Search for the cell housing the specified text and yield its [X, Y] center coordinate. 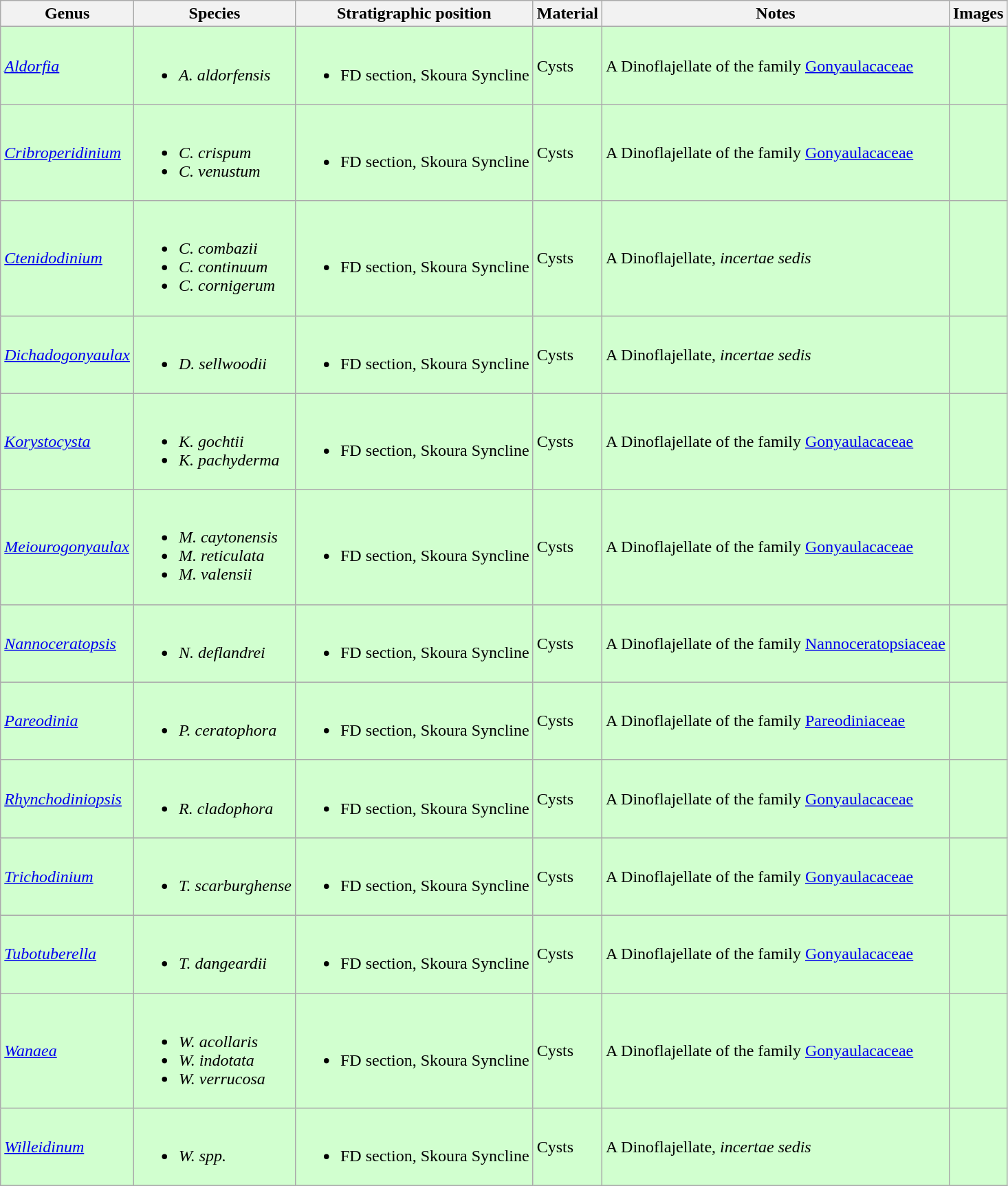
Willeidinum [67, 1147]
A Dinoflajellate of the family Pareodiniaceae [776, 721]
R. cladophora [215, 799]
C. crispumC. venustum [215, 153]
Notes [776, 14]
Meiourogonyaulax [67, 547]
Cribroperidinium [67, 153]
Wanaea [67, 1051]
Material [567, 14]
A. aldorfensis [215, 66]
N. deflandrei [215, 644]
T. scarburghense [215, 876]
Trichodinium [67, 876]
Ctenidodinium [67, 259]
Aldorfia [67, 66]
Images [978, 14]
W. acollarisW. indotataW. verrucosa [215, 1051]
A Dinoflajellate of the family Nannoceratopsiaceae [776, 644]
K. gochtiiK. pachyderma [215, 441]
M. caytonensisM. reticulataM. valensii [215, 547]
T. dangeardii [215, 954]
Rhynchodiniopsis [67, 799]
Species [215, 14]
D. sellwoodii [215, 355]
Korystocysta [67, 441]
Stratigraphic position [414, 14]
Pareodinia [67, 721]
Tubotuberella [67, 954]
P. ceratophora [215, 721]
Genus [67, 14]
Dichadogonyaulax [67, 355]
W. spp. [215, 1147]
C. combaziiC. continuumC. cornigerum [215, 259]
Nannoceratopsis [67, 644]
